From the cell containing the given text, extract its center point as (x, y) coordinate. 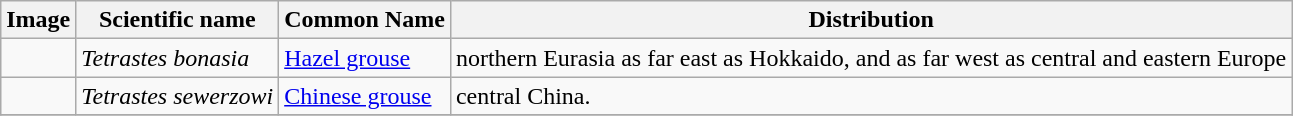
Distribution (870, 20)
Chinese grouse (365, 96)
Image (38, 20)
Scientific name (178, 20)
northern Eurasia as far east as Hokkaido, and as far west as central and eastern Europe (870, 58)
Tetrastes bonasia (178, 58)
Hazel grouse (365, 58)
Tetrastes sewerzowi (178, 96)
central China. (870, 96)
Common Name (365, 20)
